Output the (X, Y) coordinate of the center of the cell containing the given text.  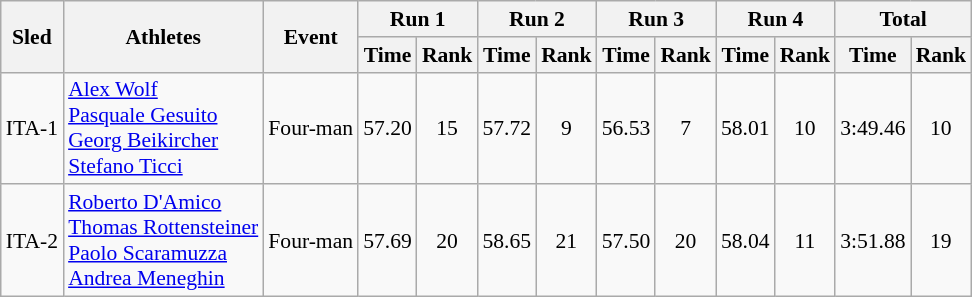
21 (566, 241)
Event (310, 36)
57.50 (626, 241)
ITA-1 (32, 128)
ITA-2 (32, 241)
Run 2 (536, 19)
57.69 (388, 241)
57.72 (506, 128)
58.01 (746, 128)
56.53 (626, 128)
7 (686, 128)
58.04 (746, 241)
Run 4 (776, 19)
Total (903, 19)
11 (806, 241)
Athletes (163, 36)
3:51.88 (872, 241)
19 (942, 241)
Alex WolfPasquale GesuitoGeorg BeikircherStefano Ticci (163, 128)
58.65 (506, 241)
3:49.46 (872, 128)
Run 1 (418, 19)
57.20 (388, 128)
9 (566, 128)
Run 3 (656, 19)
Roberto D'AmicoThomas RottensteinerPaolo ScaramuzzaAndrea Meneghin (163, 241)
Sled (32, 36)
15 (448, 128)
